Output the (x, y) coordinate of the center of the cell containing the given text.  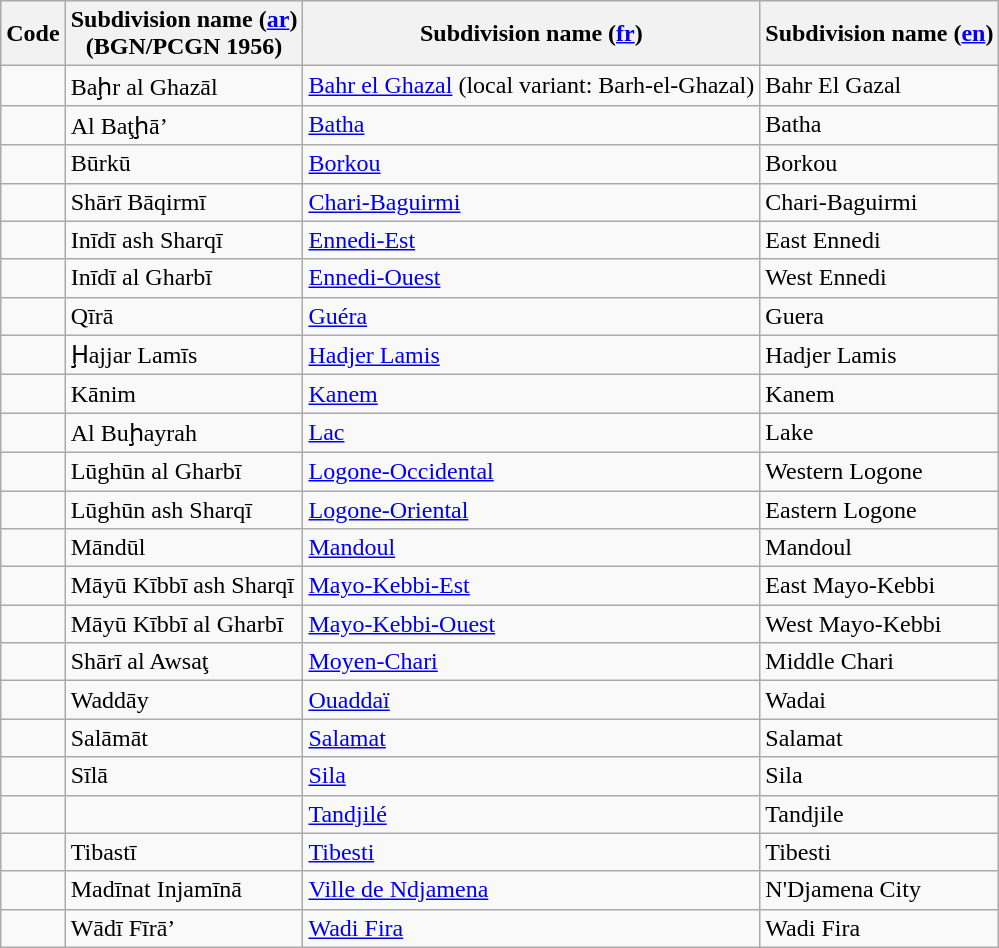
Lūghūn al Gharbī (184, 471)
Subdivision name (ar)(BGN/PCGN 1956) (184, 34)
Al Buḩayrah (184, 433)
Lūghūn ash Sharqī (184, 509)
Code (33, 34)
East Ennedi (880, 240)
Shārī al Awsaţ (184, 662)
Sīlā (184, 776)
Māyū Kībbī ash Sharqī (184, 586)
Guera (880, 316)
Ḩajjar Lamīs (184, 355)
Logone-Occidental (532, 471)
Kānim (184, 394)
Wādī Fīrā’ (184, 928)
Baḩr al Ghazāl (184, 86)
N'Djamena City (880, 890)
Shārī Bāqirmī (184, 202)
Subdivision name (en) (880, 34)
Wadai (880, 700)
Tibastī (184, 852)
Eastern Logone (880, 509)
Waddāy (184, 700)
East Mayo-Kebbi (880, 586)
Māndūl (184, 548)
Salāmāt (184, 738)
Inīdī al Gharbī (184, 278)
Mayo-Kebbi-Ouest (532, 624)
Ennedi-Est (532, 240)
West Mayo-Kebbi (880, 624)
Bahr el Ghazal (local variant: Barh-el-Ghazal) (532, 86)
Lac (532, 433)
Māyū Kībbī al Gharbī (184, 624)
Ouaddaï (532, 700)
West Ennedi (880, 278)
Western Logone (880, 471)
Tandjilé (532, 814)
Subdivision name (fr) (532, 34)
Logone-Oriental (532, 509)
Bahr El Gazal (880, 86)
Madīnat Injamīnā (184, 890)
Lake (880, 433)
Mayo-Kebbi-Est (532, 586)
Tandjile (880, 814)
Al Baţḩā’ (184, 125)
Qīrā (184, 316)
Ville de Ndjamena (532, 890)
Guéra (532, 316)
Moyen-Chari (532, 662)
Ennedi-Ouest (532, 278)
Middle Chari (880, 662)
Inīdī ash Sharqī (184, 240)
Būrkū (184, 164)
